Return the [X, Y] coordinate for the center point of the cell that contains the specified text.  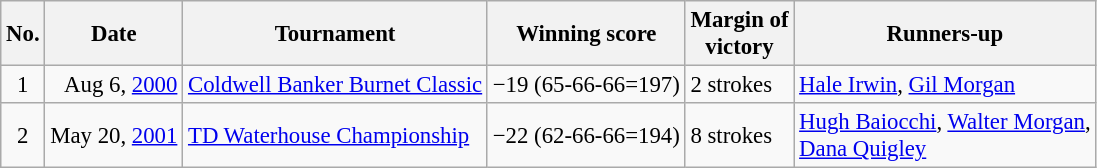
8 strokes [740, 136]
Winning score [586, 34]
Tournament [336, 34]
1 [23, 85]
−22 (62-66-66=194) [586, 136]
TD Waterhouse Championship [336, 136]
Runners-up [945, 34]
Hale Irwin, Gil Morgan [945, 85]
Coldwell Banker Burnet Classic [336, 85]
−19 (65-66-66=197) [586, 85]
Margin ofvictory [740, 34]
May 20, 2001 [114, 136]
Aug 6, 2000 [114, 85]
Hugh Baiocchi, Walter Morgan, Dana Quigley [945, 136]
2 [23, 136]
2 strokes [740, 85]
No. [23, 34]
Date [114, 34]
